Return [X, Y] of the center of cell containing provided text 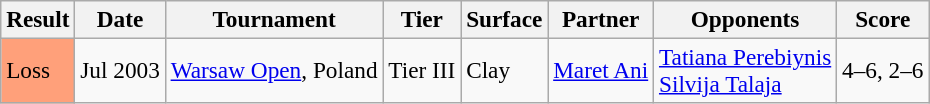
Maret Ani [601, 70]
4–6, 2–6 [883, 70]
Tier [422, 19]
Loss [38, 70]
Tournament [274, 19]
Clay [504, 70]
Partner [601, 19]
Opponents [746, 19]
Result [38, 19]
Surface [504, 19]
Tier III [422, 70]
Tatiana Perebiynis Silvija Talaja [746, 70]
Score [883, 19]
Date [120, 19]
Jul 2003 [120, 70]
Warsaw Open, Poland [274, 70]
